From the cell containing the given text, extract its center point as (X, Y) coordinate. 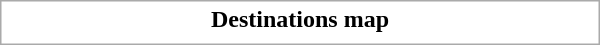
Destinations map (300, 19)
